Extract the (x, y) coordinate from the center of the cell holding the provided text.  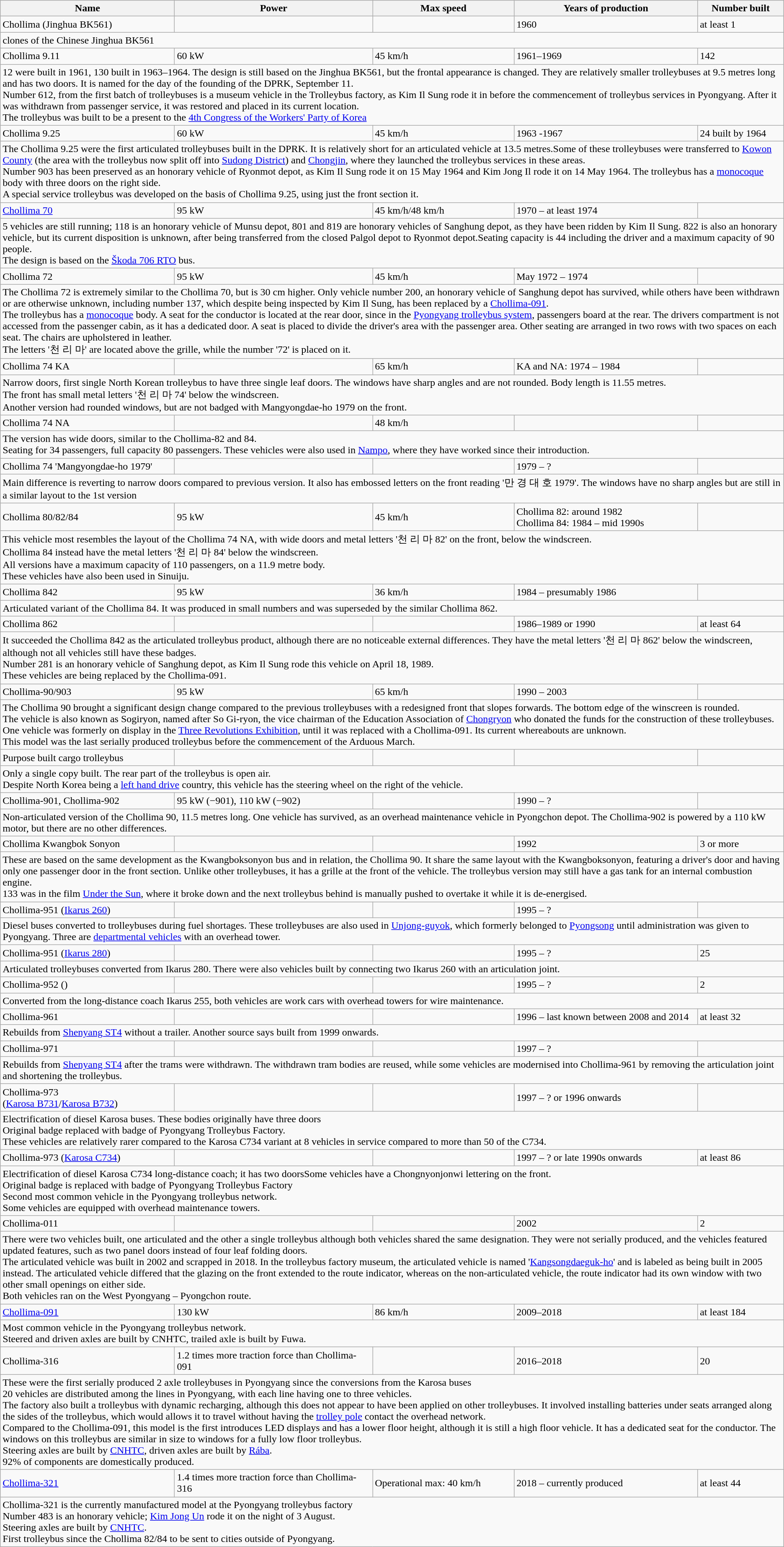
Chollima-973 (Karosa C734) (88, 1157)
45 km/h/48 km/h (444, 210)
3 or more (741, 844)
clones of the Chinese Jinghua BK561 (392, 40)
Chollima 9.25 (88, 133)
Chollima 862 (88, 624)
at least 1 (741, 24)
Chollima Kwangbok Sonyon (88, 844)
Chollima 70 (88, 210)
Chollima 9.11 (88, 56)
at least 86 (741, 1157)
1996 – last known between 2008 and 2014 (606, 1017)
Chollima 842 (88, 592)
Power (274, 8)
at least 44 (741, 1483)
2002 (606, 1224)
May 1972 – 1974 (606, 276)
Chollima-952 () (88, 985)
Chollima 74 NA (88, 423)
Chollima-973(Karosa B731/Karosa B732) (88, 1098)
Purpose built cargo trolleybus (88, 757)
1963 -1967 (606, 133)
Converted from the long-distance coach Ikarus 255, both vehicles are work cars with overhead towers for wire maintenance. (392, 1001)
2016–2018 (606, 1361)
48 km/h (444, 423)
1990 – ? (606, 801)
at least 64 (741, 624)
at least 32 (741, 1017)
1960 (606, 24)
Chollima-011 (88, 1224)
Chollima-901, Chollima-902 (88, 801)
Chollima-321 (88, 1483)
2018 – currently produced (606, 1483)
Chollima-90/903 (88, 692)
Chollima 74 KA (88, 367)
Years of production (606, 8)
1986–1989 or 1990 (606, 624)
Number built (741, 8)
142 (741, 56)
Chollima 72 (88, 276)
Rebuilds from Shenyang ST4 without a trailer. Another source says built from 1999 onwards. (392, 1033)
at least 184 (741, 1312)
Chollima-961 (88, 1017)
Chollima (Jinghua BK561) (88, 24)
Chollima-951 (Ikarus 260) (88, 910)
Articulated trolleybuses converted from Ikarus 280. There were also vehicles built by connecting two Ikarus 260 with an articulation joint. (392, 969)
1997 – ? (606, 1049)
1990 – 2003 (606, 692)
95 kW (−901), 110 kW (−902) (274, 801)
Chollima-971 (88, 1049)
Chollima 82: around 1982Chollima 84: 1984 – mid 1990s (606, 517)
1992 (606, 844)
1970 – at least 1974 (606, 210)
Name (88, 8)
1.4 times more traction force than Chollima-316 (274, 1483)
Chollima-316 (88, 1361)
1984 – presumably 1986 (606, 592)
Articulated variant of the Chollima 84. It was produced in small numbers and was superseded by the similar Chollima 862. (392, 608)
2009–2018 (606, 1312)
86 km/h (444, 1312)
1979 – ? (606, 466)
KA and NA: 1974 – 1984 (606, 367)
Max speed (444, 8)
Chollima 80/82/84 (88, 517)
Chollima 74 'Mangyongdae-ho 1979' (88, 466)
25 (741, 953)
Chollima-951 (Ikarus 280) (88, 953)
1997 – ? or 1996 onwards (606, 1098)
1997 – ? or late 1990s onwards (606, 1157)
24 built by 1964 (741, 133)
20 (741, 1361)
Chollima-091 (88, 1312)
1961–1969 (606, 56)
130 kW (274, 1312)
1.2 times more traction force than Chollima-091 (274, 1361)
Most common vehicle in the Pyongyang trolleybus network.Steered and driven axles are built by CNHTC, trailed axle is built by Fuwa. (392, 1334)
36 km/h (444, 592)
Operational max: 40 km/h (444, 1483)
